Return the (x, y) coordinate for the center point of the cell that contains the specified text.  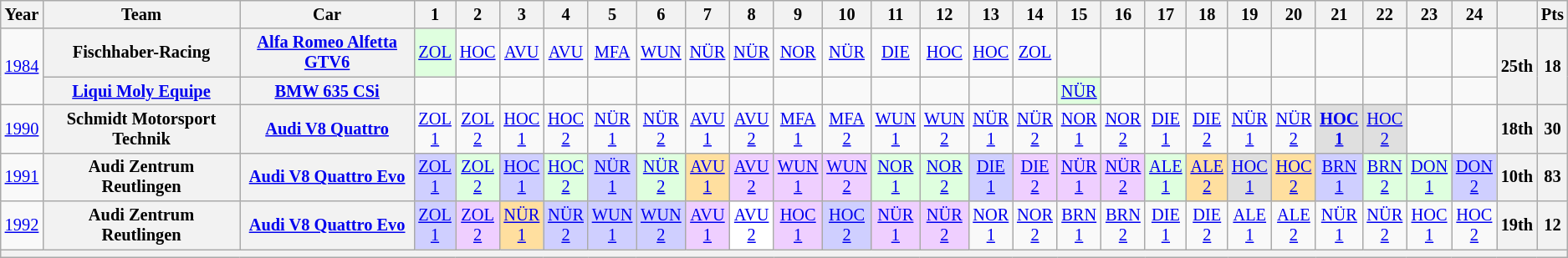
83 (1552, 177)
5 (612, 14)
Year (22, 14)
DON1 (1429, 177)
17 (1166, 14)
Audi V8 Quattro (328, 129)
19th (1517, 225)
Liqui Moly Equipe (141, 91)
MFA1 (798, 129)
9 (798, 14)
15 (1079, 14)
Pts (1552, 14)
DIE (896, 53)
14 (1035, 14)
16 (1124, 14)
DON2 (1474, 177)
22 (1385, 14)
20 (1295, 14)
1 (435, 14)
8 (751, 14)
23 (1429, 14)
1991 (22, 177)
WUN (661, 53)
10th (1517, 177)
2 (478, 14)
13 (990, 14)
1990 (22, 129)
18th (1517, 129)
30 (1552, 129)
21 (1339, 14)
11 (896, 14)
MFA (612, 53)
Car (328, 14)
25th (1517, 67)
19 (1249, 14)
10 (846, 14)
Alfa Romeo Alfetta GTV6 (328, 53)
1992 (22, 225)
Schmidt Motorsport Technik (141, 129)
Team (141, 14)
NOR (798, 53)
BMW 635 CSi (328, 91)
Fischhaber-Racing (141, 53)
MFA2 (846, 129)
24 (1474, 14)
7 (707, 14)
3 (522, 14)
1984 (22, 67)
4 (565, 14)
6 (661, 14)
